Output the (x, y) coordinate of the center of the cell containing the given text.  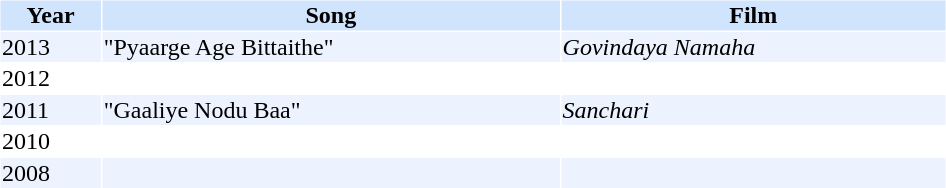
2008 (50, 173)
2013 (50, 47)
Govindaya Namaha (753, 47)
2010 (50, 141)
Year (50, 15)
2011 (50, 110)
"Gaaliye Nodu Baa" (330, 110)
Song (330, 15)
Film (753, 15)
"Pyaarge Age Bittaithe" (330, 47)
Sanchari (753, 110)
2012 (50, 79)
